Search for the cell housing the specified text and yield its [x, y] center coordinate. 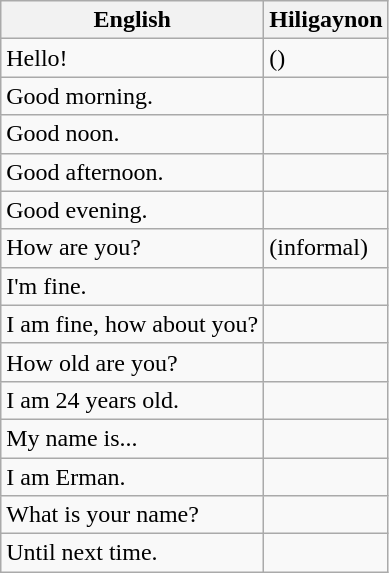
How old are you? [132, 362]
Good evening. [132, 210]
I am Erman. [132, 477]
Hiligaynon [326, 20]
I'm fine. [132, 286]
(informal) [326, 248]
I am 24 years old. [132, 400]
Hello! [132, 58]
English [132, 20]
What is your name? [132, 515]
I am fine, how about you? [132, 324]
How are you? [132, 248]
Good morning. [132, 96]
Good afternoon. [132, 172]
My name is... [132, 438]
Good noon. [132, 134]
Until next time. [132, 553]
() [326, 58]
